Pinpoint the cell where the given text exists, returning its (X, Y) midpoint coordinate. 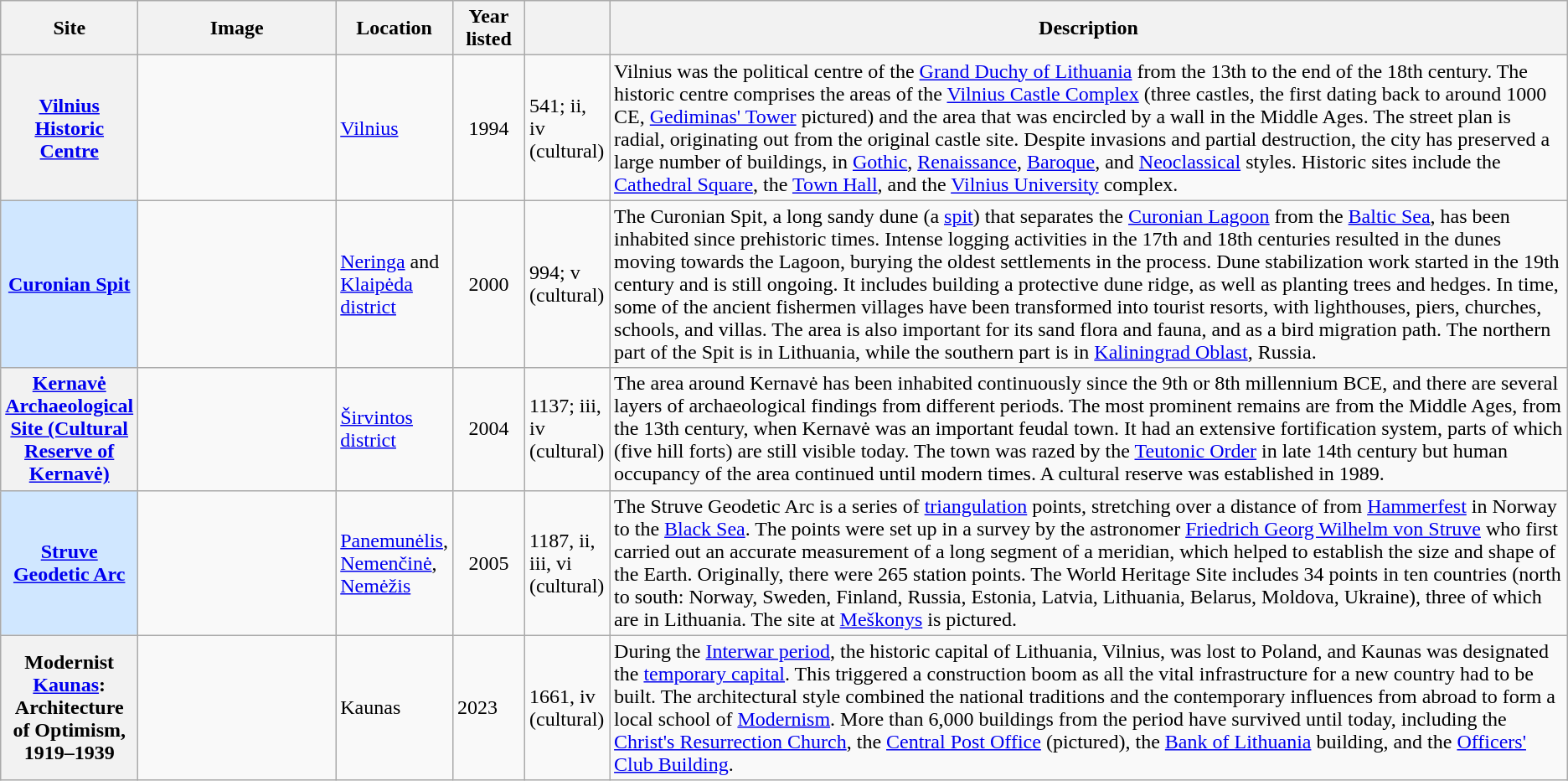
1187, ii, iii, vi (cultural) (568, 563)
Modernist Kaunas: Architecture of Optimism, 1919–1939 (70, 707)
1994 (488, 127)
Panemunėlis, Nemenčinė, Nemėžis (395, 563)
Location (395, 28)
Site (70, 28)
Curonian Spit (70, 284)
541; ii, iv (cultural) (568, 127)
Kaunas (395, 707)
994; v (cultural) (568, 284)
Struve Geodetic Arc (70, 563)
Širvintos district (395, 429)
2023 (488, 707)
2000 (488, 284)
Image (237, 28)
Description (1089, 28)
Vilnius (395, 127)
Kernavė Archaeological Site (Cultural Reserve of Kernavė) (70, 429)
2005 (488, 563)
Neringa and Klaipėda district (395, 284)
Year listed (488, 28)
Vilnius Historic Centre (70, 127)
2004 (488, 429)
1137; iii, iv (cultural) (568, 429)
1661, iv (cultural) (568, 707)
